Find where the given text appears and provide that cell's center as (x, y) coordinate. 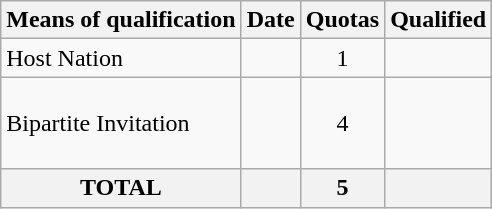
Host Nation (121, 58)
Quotas (342, 20)
Means of qualification (121, 20)
4 (342, 123)
Date (270, 20)
Qualified (438, 20)
5 (342, 188)
1 (342, 58)
Bipartite Invitation (121, 123)
TOTAL (121, 188)
